Extract the [x, y] coordinate from the center of the cell holding the provided text.  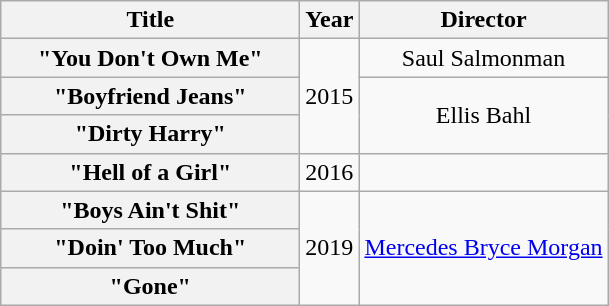
"Dirty Harry" [150, 134]
Ellis Bahl [484, 115]
"Gone" [150, 286]
"Doin' Too Much" [150, 248]
Director [484, 20]
"Boyfriend Jeans" [150, 96]
Title [150, 20]
2016 [330, 172]
2015 [330, 96]
Year [330, 20]
"You Don't Own Me" [150, 58]
"Hell of a Girl" [150, 172]
Saul Salmonman [484, 58]
Mercedes Bryce Morgan [484, 248]
"Boys Ain't Shit" [150, 210]
2019 [330, 248]
